Extract the [X, Y] coordinate from the center of the cell holding the provided text.  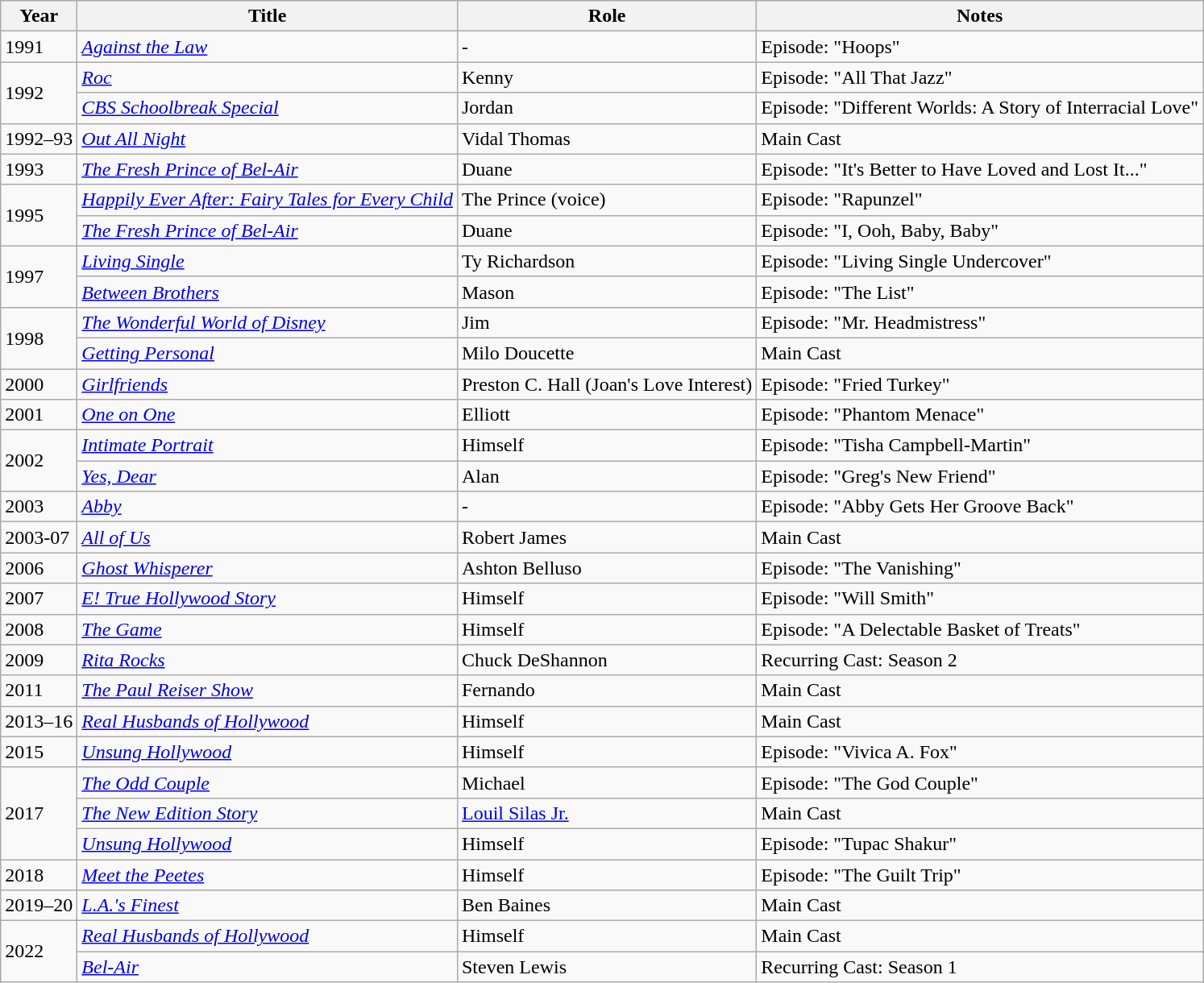
Meet the Peetes [268, 874]
The Paul Reiser Show [268, 691]
The Game [268, 629]
Episode: "The Guilt Trip" [980, 874]
2001 [39, 415]
Milo Doucette [606, 353]
Episode: "Living Single Undercover" [980, 261]
Jordan [606, 108]
Notes [980, 16]
Episode: "Mr. Headmistress" [980, 322]
2009 [39, 660]
Robert James [606, 537]
Episode: "Fried Turkey" [980, 384]
Episode: "The List" [980, 292]
Episode: "All That Jazz" [980, 77]
Episode: "The Vanishing" [980, 568]
Bel-Air [268, 967]
Fernando [606, 691]
Episode: "Abby Gets Her Groove Back" [980, 507]
Episode: "Tisha Campbell-Martin" [980, 446]
2003-07 [39, 537]
2013–16 [39, 721]
2000 [39, 384]
Alan [606, 476]
Episode: "Phantom Menace" [980, 415]
Episode: "Rapunzel" [980, 200]
Recurring Cast: Season 1 [980, 967]
Episode: "Different Worlds: A Story of Interracial Love" [980, 108]
1993 [39, 169]
Ben Baines [606, 906]
Abby [268, 507]
Episode: "It's Better to Have Loved and Lost It..." [980, 169]
Roc [268, 77]
2022 [39, 952]
Girlfriends [268, 384]
Intimate Portrait [268, 446]
Preston C. Hall (Joan's Love Interest) [606, 384]
Between Brothers [268, 292]
Episode: "Tupac Shakur" [980, 844]
Michael [606, 782]
Ghost Whisperer [268, 568]
Mason [606, 292]
2006 [39, 568]
Rita Rocks [268, 660]
Episode: "The God Couple" [980, 782]
Kenny [606, 77]
2011 [39, 691]
Episode: "A Delectable Basket of Treats" [980, 629]
2007 [39, 599]
Episode: "Hoops" [980, 47]
L.A.'s Finest [268, 906]
Chuck DeShannon [606, 660]
The Odd Couple [268, 782]
CBS Schoolbreak Special [268, 108]
2018 [39, 874]
1997 [39, 276]
Episode: "Greg's New Friend" [980, 476]
Happily Ever After: Fairy Tales for Every Child [268, 200]
1998 [39, 338]
2008 [39, 629]
2002 [39, 461]
Louil Silas Jr. [606, 813]
Episode: "Will Smith" [980, 599]
Episode: "I, Ooh, Baby, Baby" [980, 230]
Ty Richardson [606, 261]
Episode: "Vivica A. Fox" [980, 752]
2017 [39, 813]
Recurring Cast: Season 2 [980, 660]
Role [606, 16]
Getting Personal [268, 353]
Year [39, 16]
One on One [268, 415]
The New Edition Story [268, 813]
2019–20 [39, 906]
Against the Law [268, 47]
Out All Night [268, 139]
Living Single [268, 261]
1991 [39, 47]
E! True Hollywood Story [268, 599]
The Wonderful World of Disney [268, 322]
2015 [39, 752]
Jim [606, 322]
All of Us [268, 537]
1992–93 [39, 139]
Title [268, 16]
Elliott [606, 415]
Yes, Dear [268, 476]
Steven Lewis [606, 967]
The Prince (voice) [606, 200]
1995 [39, 215]
Vidal Thomas [606, 139]
1992 [39, 93]
Ashton Belluso [606, 568]
2003 [39, 507]
